Provide the [x, y] coordinate of the cell's center where the given text is located.  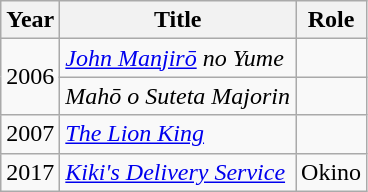
Okino [332, 172]
2007 [30, 134]
Title [178, 20]
Kiki's Delivery Service [178, 172]
2006 [30, 77]
Role [332, 20]
Year [30, 20]
2017 [30, 172]
The Lion King [178, 134]
John Manjirō no Yume [178, 58]
Mahō o Suteta Majorin [178, 96]
